From the cell containing the given text, extract its center point as (x, y) coordinate. 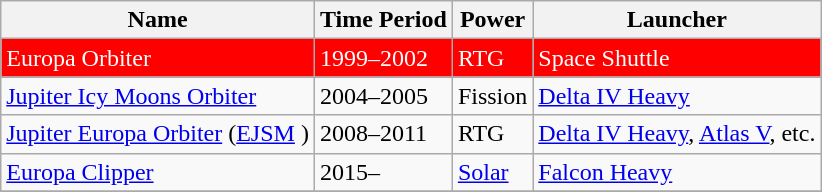
2004–2005 (383, 96)
Space Shuttle (677, 58)
1999–2002 (383, 58)
Jupiter Europa Orbiter (EJSM ) (158, 134)
Fission (492, 96)
Launcher (677, 20)
2015– (383, 172)
2008–2011 (383, 134)
Europa Clipper (158, 172)
Delta IV Heavy (677, 96)
Name (158, 20)
Power (492, 20)
Europa Orbiter (158, 58)
Jupiter Icy Moons Orbiter (158, 96)
Solar (492, 172)
Delta IV Heavy, Atlas V, etc. (677, 134)
Time Period (383, 20)
Falcon Heavy (677, 172)
